For the text-containing cell, return its midpoint in [X, Y] coordinate format. 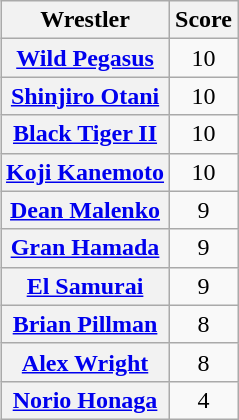
Dean Malenko [84, 210]
Brian Pillman [84, 324]
Score [204, 20]
El Samurai [84, 286]
Gran Hamada [84, 248]
Wrestler [84, 20]
Wild Pegasus [84, 58]
Shinjiro Otani [84, 96]
Black Tiger II [84, 134]
4 [204, 400]
Alex Wright [84, 362]
Koji Kanemoto [84, 172]
Norio Honaga [84, 400]
